Return [X, Y] of the center of cell containing provided text 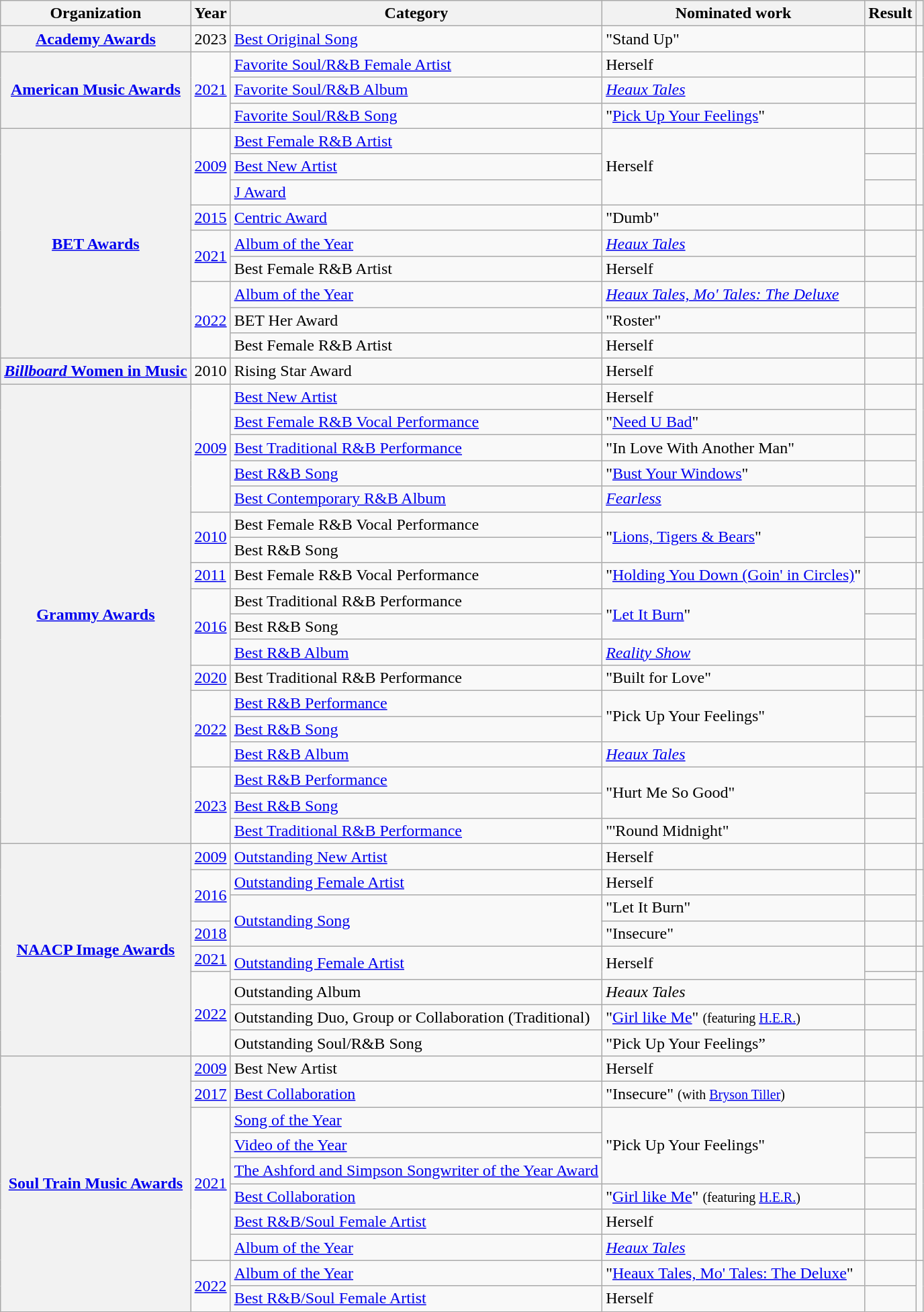
"Holding You Down (Goin' in Circles)" [733, 575]
2020 [211, 677]
The Ashford and Simpson Songwriter of the Year Award [416, 1171]
Best Original Song [416, 39]
Fearless [733, 499]
"Hurt Me So Good" [733, 793]
"Need U Bad" [733, 422]
Reality Show [733, 652]
"Heaux Tales, Mo' Tales: The Deluxe" [733, 1273]
Song of the Year [416, 1119]
Billboard Women in Music [95, 371]
Outstanding Soul/R&B Song [416, 1043]
"Insecure" (with Bryson Tiller) [733, 1094]
Outstanding Song [416, 921]
Category [416, 13]
2017 [211, 1094]
"Insecure" [733, 933]
"Built for Love" [733, 677]
Centric Award [416, 218]
2018 [211, 933]
Favorite Soul/R&B Female Artist [416, 64]
Outstanding Album [416, 992]
Best Contemporary R&B Album [416, 499]
J Award [416, 192]
2015 [211, 218]
"Dumb" [733, 218]
"In Love With Another Man" [733, 448]
Academy Awards [95, 39]
Year [211, 13]
"Lions, Tigers & Bears" [733, 537]
Organization [95, 13]
"Pick Up Your Feelings” [733, 1043]
NAACP Image Awards [95, 950]
Favorite Soul/R&B Album [416, 90]
American Music Awards [95, 90]
Rising Star Award [416, 371]
Nominated work [733, 13]
2011 [211, 575]
Outstanding Duo, Group or Collaboration (Traditional) [416, 1017]
"Stand Up" [733, 39]
BET Her Award [416, 320]
Outstanding New Artist [416, 857]
"Bust Your Windows" [733, 473]
Soul Train Music Awards [95, 1183]
Favorite Soul/R&B Song [416, 115]
"Roster" [733, 320]
Result [890, 13]
Video of the Year [416, 1145]
"'Round Midnight" [733, 831]
Grammy Awards [95, 614]
Heaux Tales, Mo' Tales: The Deluxe [733, 294]
BET Awards [95, 243]
